Determine the [x, y] coordinate at the center of the cell enclosing the given text.  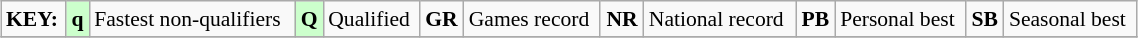
Personal best [900, 19]
q [78, 19]
Fastest non-qualifiers [192, 19]
Seasonal best [1070, 19]
KEY: [34, 19]
GR [442, 19]
Qualified [371, 19]
National record [720, 19]
SB [985, 19]
Games record [532, 19]
NR [622, 19]
PB [816, 19]
Q [309, 19]
